From the cell containing the given text, extract its center point as [X, Y] coordinate. 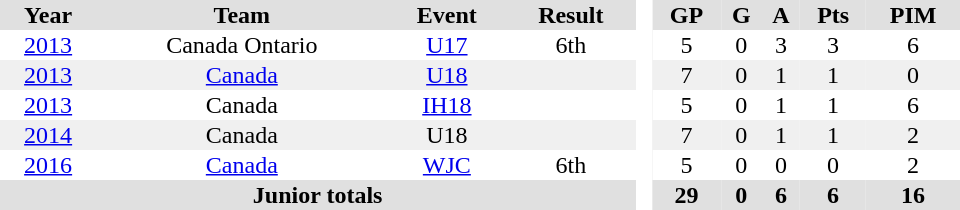
2014 [48, 135]
Event [446, 15]
G [742, 15]
16 [913, 195]
Pts [833, 15]
IH18 [446, 105]
Team [242, 15]
Result [570, 15]
Canada Ontario [242, 45]
WJC [446, 165]
PIM [913, 15]
Year [48, 15]
A [781, 15]
U17 [446, 45]
Junior totals [318, 195]
29 [686, 195]
GP [686, 15]
2016 [48, 165]
